Search for the cell housing the specified text and yield its [X, Y] center coordinate. 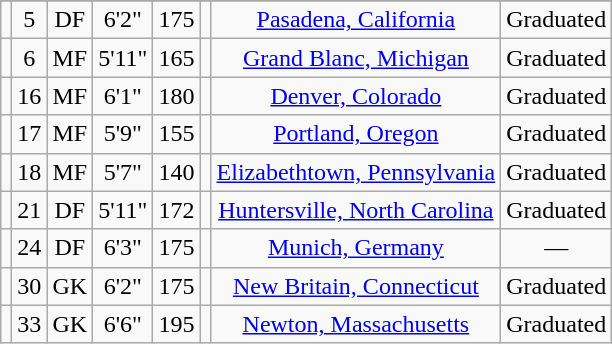
195 [176, 324]
6'3" [123, 248]
Huntersville, North Carolina [356, 210]
30 [30, 286]
155 [176, 134]
New Britain, Connecticut [356, 286]
5'9" [123, 134]
5 [30, 20]
140 [176, 172]
Newton, Massachusetts [356, 324]
— [556, 248]
Portland, Oregon [356, 134]
165 [176, 58]
6'6" [123, 324]
6 [30, 58]
Elizabethtown, Pennsylvania [356, 172]
Munich, Germany [356, 248]
24 [30, 248]
Grand Blanc, Michigan [356, 58]
Pasadena, California [356, 20]
16 [30, 96]
5'7" [123, 172]
33 [30, 324]
180 [176, 96]
17 [30, 134]
Denver, Colorado [356, 96]
6'1" [123, 96]
172 [176, 210]
18 [30, 172]
21 [30, 210]
